Determine the [x, y] coordinate at the center of the cell enclosing the given text.  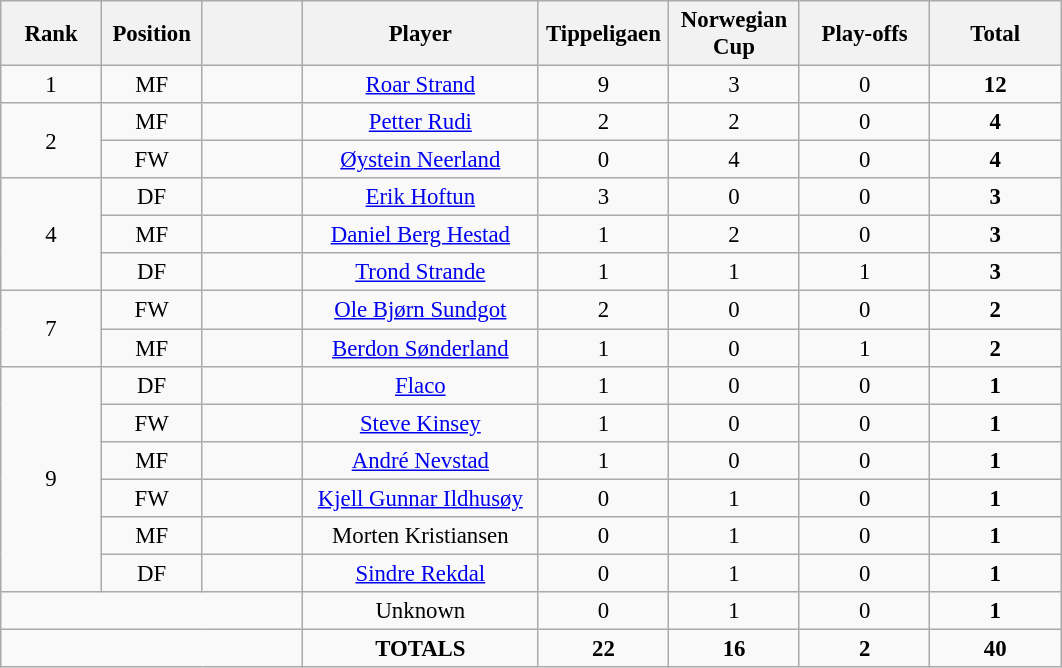
Steve Kinsey [421, 423]
Position [152, 34]
Trond Strande [421, 273]
Morten Kristiansen [421, 536]
Flaco [421, 385]
Ole Bjørn Sundgot [421, 310]
Player [421, 34]
22 [604, 648]
Daniel Berg Hestad [421, 235]
40 [996, 648]
Kjell Gunnar Ildhusøy [421, 498]
7 [52, 328]
Norwegian Cup [734, 34]
Tippeligaen [604, 34]
Petter Rudi [421, 122]
Unknown [421, 611]
André Nevstad [421, 460]
Erik Hoftun [421, 197]
Øystein Neerland [421, 160]
Berdon Sønderland [421, 348]
16 [734, 648]
12 [996, 85]
TOTALS [421, 648]
Play-offs [864, 34]
Roar Strand [421, 85]
Rank [52, 34]
Sindre Rekdal [421, 573]
Total [996, 34]
